Search for the cell housing the specified text and yield its [x, y] center coordinate. 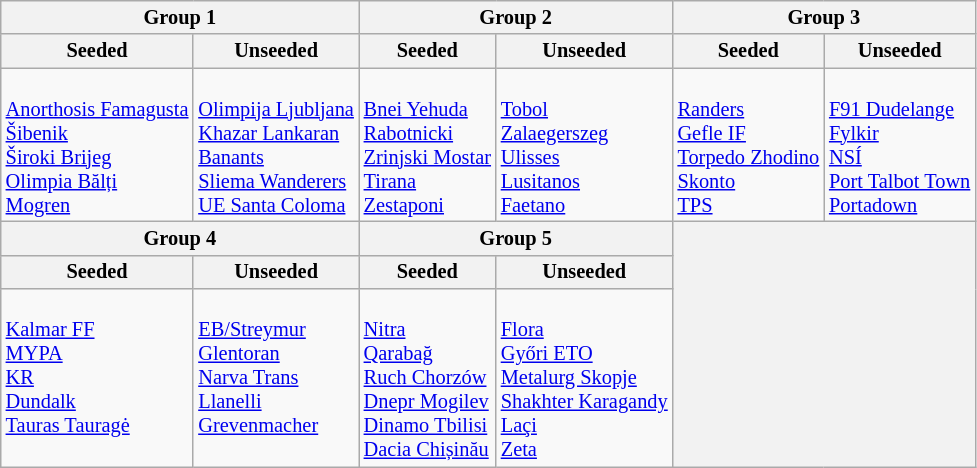
Group 4 [180, 238]
Kalmar FF MYPA KR Dundalk Tauras Tauragė [98, 378]
Anorthosis Famagusta Šibenik Široki Brijeg Olimpia Bălți Mogren [98, 145]
EB/Streymur Glentoran Narva Trans Llanelli Grevenmacher [276, 378]
Bnei Yehuda Rabotnicki Zrinjski Mostar Tirana Zestaponi [428, 145]
Flora Győri ETO Metalurg Skopje Shakhter Karagandy Laçi Zeta [584, 378]
Randers Gefle IF Torpedo Zhodino Skonto TPS [749, 145]
Tobol Zalaegerszeg Ulisses Lusitanos Faetano [584, 145]
Group 2 [516, 17]
F91 Dudelange Fylkir NSÍ Port Talbot Town Portadown [900, 145]
Group 1 [180, 17]
Group 3 [824, 17]
Group 5 [516, 238]
Nitra Qarabağ Ruch Chorzów Dnepr Mogilev Dinamo Tbilisi Dacia Chișinău [428, 378]
Olimpija Ljubljana Khazar Lankaran Banants Sliema Wanderers UE Santa Coloma [276, 145]
